For the text-containing cell, return its midpoint in [x, y] coordinate format. 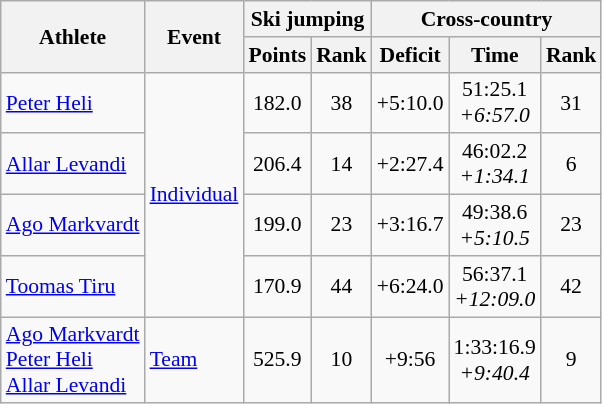
199.0 [277, 226]
44 [342, 286]
56:37.1 +12:09.0 [495, 286]
6 [572, 164]
+6:24.0 [410, 286]
Time [495, 55]
Deficit [410, 55]
+9:56 [410, 360]
Ski jumping [307, 19]
Allar Levandi [73, 164]
Cross-country [487, 19]
Peter Heli [73, 102]
38 [342, 102]
9 [572, 360]
10 [342, 360]
51:25.1 +6:57.0 [495, 102]
1:33:16.9 +9:40.4 [495, 360]
+3:16.7 [410, 226]
46:02.2 +1:34.1 [495, 164]
Points [277, 55]
206.4 [277, 164]
49:38.6 +5:10.5 [495, 226]
Individual [194, 194]
31 [572, 102]
Ago Markvardt Peter Heli Allar Levandi [73, 360]
14 [342, 164]
Toomas Tiru [73, 286]
+2:27.4 [410, 164]
+5:10.0 [410, 102]
Team [194, 360]
Event [194, 36]
182.0 [277, 102]
Ago Markvardt [73, 226]
170.9 [277, 286]
42 [572, 286]
Athlete [73, 36]
525.9 [277, 360]
